Detect which cell encompasses the target text, then output its (x, y) center coordinate. 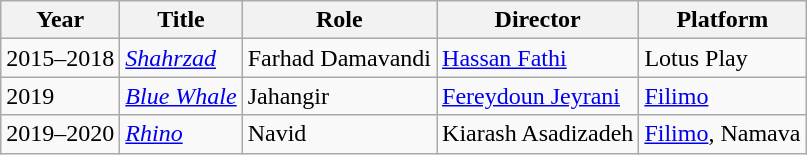
Hassan Fathi (538, 58)
2015–2018 (60, 58)
Shahrzad (181, 58)
Title (181, 20)
2019 (60, 96)
Fereydoun Jeyrani (538, 96)
Filimo, Namava (722, 134)
Jahangir (339, 96)
Rhino (181, 134)
Kiarash Asadizadeh (538, 134)
Director (538, 20)
Year (60, 20)
Navid (339, 134)
Platform (722, 20)
2019–2020 (60, 134)
Filimo (722, 96)
Role (339, 20)
Lotus Play (722, 58)
Blue Whale (181, 96)
Farhad Damavandi (339, 58)
